From the cell containing the given text, extract its center point as (x, y) coordinate. 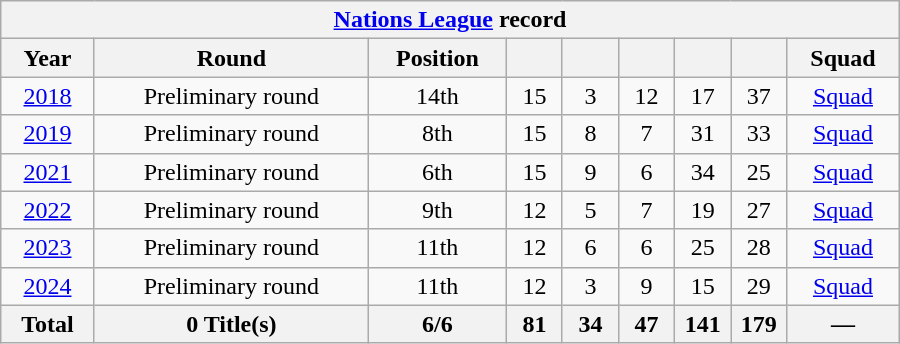
31 (703, 134)
37 (759, 96)
— (844, 324)
27 (759, 210)
0 Title(s) (231, 324)
2018 (48, 96)
5 (590, 210)
47 (647, 324)
Nations League record (450, 20)
28 (759, 248)
33 (759, 134)
9th (437, 210)
19 (703, 210)
Round (231, 58)
6th (437, 172)
81 (534, 324)
14th (437, 96)
141 (703, 324)
17 (703, 96)
2021 (48, 172)
6/6 (437, 324)
2019 (48, 134)
Year (48, 58)
Total (48, 324)
Position (437, 58)
179 (759, 324)
8 (590, 134)
2023 (48, 248)
8th (437, 134)
2024 (48, 286)
2022 (48, 210)
29 (759, 286)
